Locate the cell with the specified text and output its [x, y] center coordinate. 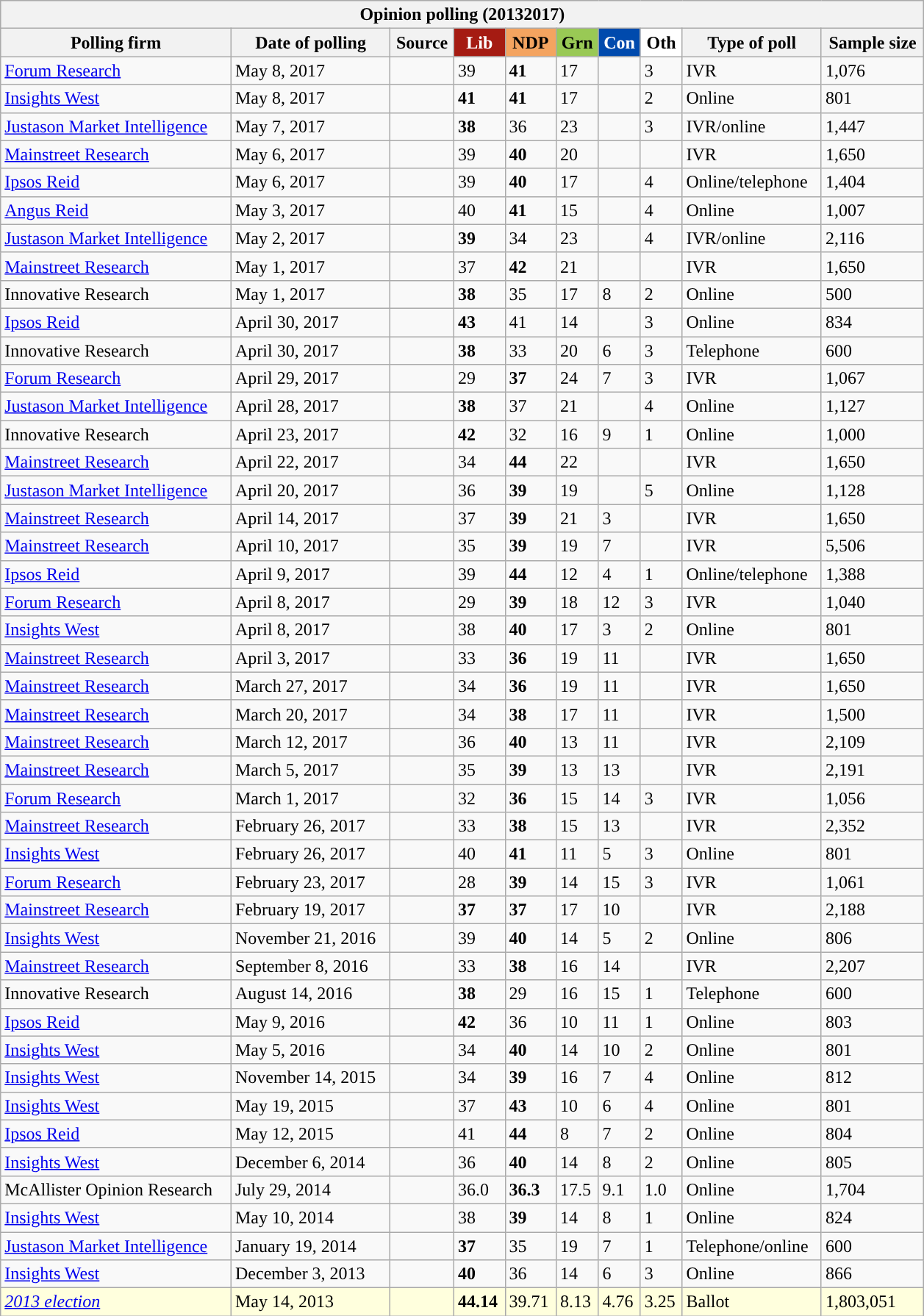
February 23, 2017 [310, 882]
March 27, 2017 [310, 686]
Ballot [751, 1302]
24 [576, 379]
2,352 [872, 826]
17.5 [576, 1190]
Polling firm [116, 43]
March 12, 2017 [310, 742]
1,076 [872, 71]
1,447 [872, 126]
Angus Reid [116, 210]
18 [576, 602]
500 [872, 294]
36.3 [531, 1190]
April 23, 2017 [310, 435]
1,061 [872, 882]
1,128 [872, 490]
1,007 [872, 210]
1.0 [662, 1190]
2,191 [872, 770]
November 14, 2015 [310, 1078]
April 10, 2017 [310, 546]
April 22, 2017 [310, 462]
44.14 [479, 1302]
April 9, 2017 [310, 574]
December 3, 2013 [310, 1274]
2,109 [872, 742]
1,040 [872, 602]
3.25 [662, 1302]
May 3, 2017 [310, 210]
804 [872, 1134]
NDP [531, 43]
9.1 [619, 1190]
4.76 [619, 1302]
1,704 [872, 1190]
803 [872, 1022]
March 20, 2017 [310, 714]
November 21, 2016 [310, 938]
March 5, 2017 [310, 770]
May 10, 2014 [310, 1217]
April 14, 2017 [310, 518]
May 5, 2016 [310, 1050]
December 6, 2014 [310, 1162]
May 2, 2017 [310, 238]
April 28, 2017 [310, 407]
September 8, 2016 [310, 966]
1,500 [872, 714]
1,056 [872, 798]
834 [872, 322]
January 19, 2014 [310, 1246]
July 29, 2014 [310, 1190]
2,116 [872, 238]
February 19, 2017 [310, 910]
39.71 [531, 1302]
2013 election [116, 1302]
2,188 [872, 910]
May 14, 2013 [310, 1302]
Type of poll [751, 43]
April 20, 2017 [310, 490]
Source [422, 43]
1,388 [872, 574]
May 7, 2017 [310, 126]
812 [872, 1078]
22 [576, 462]
1,000 [872, 435]
April 29, 2017 [310, 379]
May 12, 2015 [310, 1134]
5,506 [872, 546]
April 3, 2017 [310, 658]
824 [872, 1217]
8.13 [576, 1302]
9 [619, 435]
McAllister Opinion Research [116, 1190]
36.0 [479, 1190]
Sample size [872, 43]
1,127 [872, 407]
May 19, 2015 [310, 1106]
Grn [576, 43]
Lib [479, 43]
1,803,051 [872, 1302]
March 1, 2017 [310, 798]
Opinion polling (20132017) [462, 15]
2,207 [872, 966]
Oth [662, 43]
805 [872, 1162]
866 [872, 1274]
Date of polling [310, 43]
1,404 [872, 182]
28 [479, 882]
Telephone/online [751, 1246]
Con [619, 43]
August 14, 2016 [310, 994]
May 9, 2016 [310, 1022]
806 [872, 938]
1,067 [872, 379]
